Return the (X, Y) coordinate for the center point of the cell that contains the specified text.  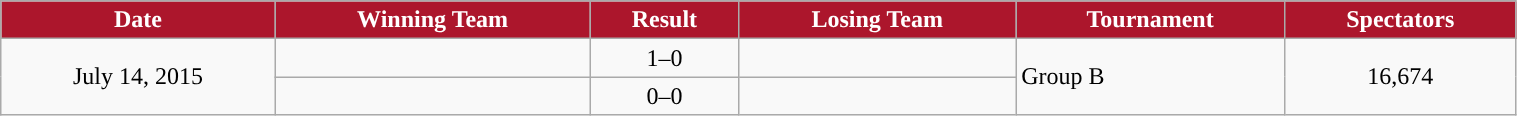
Group B (1150, 77)
Winning Team (432, 20)
Losing Team (878, 20)
July 14, 2015 (138, 77)
16,674 (1400, 77)
Tournament (1150, 20)
Spectators (1400, 20)
Date (138, 20)
Result (664, 20)
1–0 (664, 58)
0–0 (664, 96)
